Output the (x, y) coordinate of the center of the cell containing the given text.  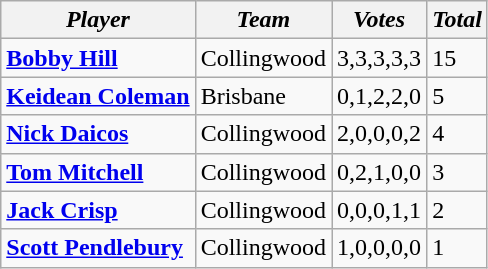
0,1,2,2,0 (380, 96)
Tom Mitchell (98, 172)
Nick Daicos (98, 134)
2,0,0,0,2 (380, 134)
1 (458, 248)
Votes (380, 20)
Scott Pendlebury (98, 248)
Player (98, 20)
5 (458, 96)
Keidean Coleman (98, 96)
3,3,3,3,3 (380, 58)
Bobby Hill (98, 58)
4 (458, 134)
0,0,0,1,1 (380, 210)
3 (458, 172)
Team (263, 20)
Brisbane (263, 96)
2 (458, 210)
1,0,0,0,0 (380, 248)
0,2,1,0,0 (380, 172)
Jack Crisp (98, 210)
15 (458, 58)
Total (458, 20)
